Detect which cell encompasses the target text, then output its (X, Y) center coordinate. 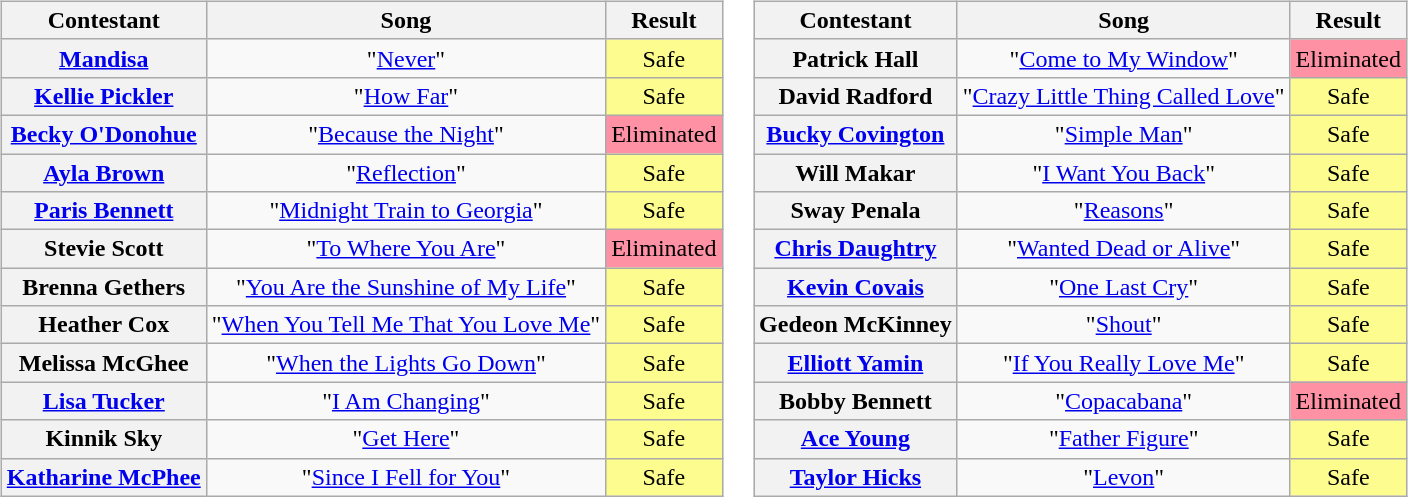
"Since I Fell for You" (406, 477)
"When the Lights Go Down" (406, 363)
Mandisa (104, 58)
"Come to My Window" (1124, 58)
"Levon" (1124, 477)
Lisa Tucker (104, 401)
"Copacabana" (1124, 401)
Brenna Gethers (104, 287)
"Midnight Train to Georgia" (406, 211)
David Radford (856, 96)
Taylor Hicks (856, 477)
Bucky Covington (856, 134)
"Reasons" (1124, 211)
"How Far" (406, 96)
"Simple Man" (1124, 134)
"You Are the Sunshine of My Life" (406, 287)
Gedeon McKinney (856, 325)
Elliott Yamin (856, 363)
"Shout" (1124, 325)
"Get Here" (406, 439)
Katharine McPhee (104, 477)
"When You Tell Me That You Love Me" (406, 325)
Heather Cox (104, 325)
Bobby Bennett (856, 401)
Ace Young (856, 439)
Will Makar (856, 173)
Sway Penala (856, 211)
"Wanted Dead or Alive" (1124, 249)
"I Am Changing" (406, 401)
"I Want You Back" (1124, 173)
Patrick Hall (856, 58)
"Never" (406, 58)
Becky O'Donohue (104, 134)
Chris Daughtry (856, 249)
Melissa McGhee (104, 363)
Kevin Covais (856, 287)
Ayla Brown (104, 173)
"To Where You Are" (406, 249)
"If You Really Love Me" (1124, 363)
Kellie Pickler (104, 96)
"Because the Night" (406, 134)
"Reflection" (406, 173)
"Father Figure" (1124, 439)
Paris Bennett (104, 211)
"Crazy Little Thing Called Love" (1124, 96)
"One Last Cry" (1124, 287)
Stevie Scott (104, 249)
Kinnik Sky (104, 439)
